Search for the cell housing the specified text and yield its [X, Y] center coordinate. 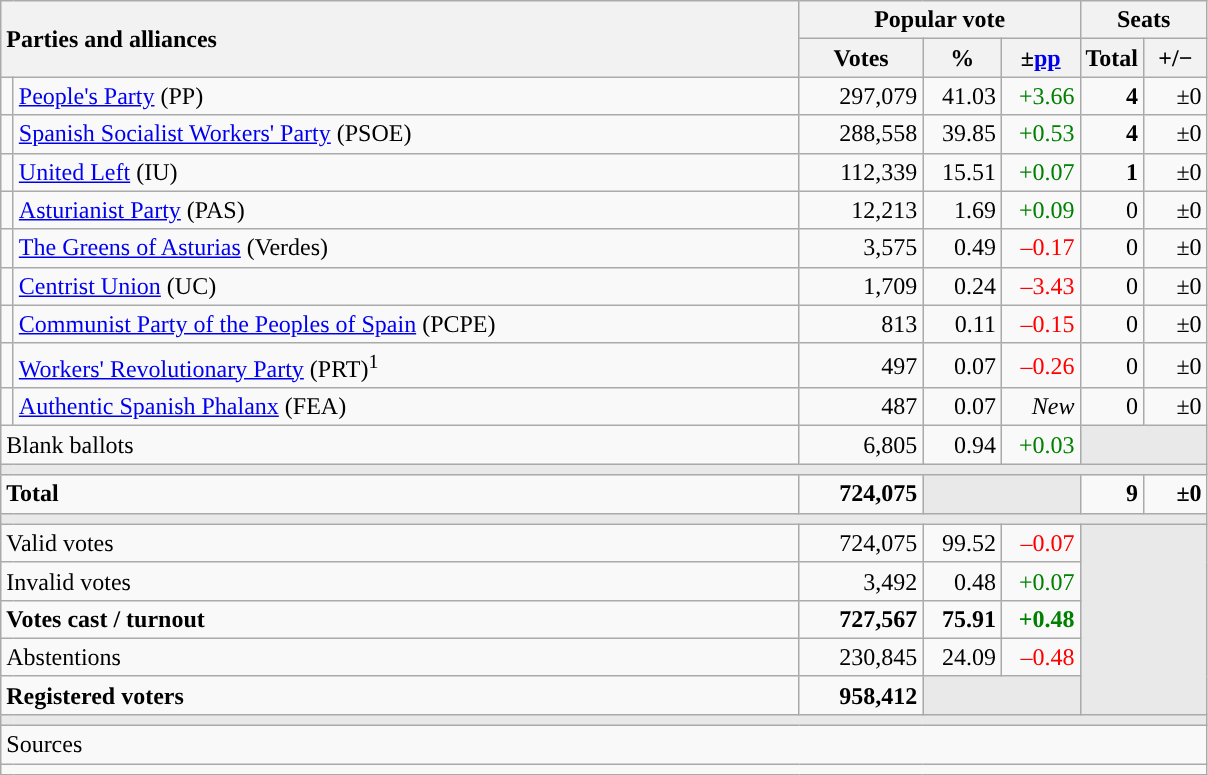
+3.66 [1040, 96]
0.48 [962, 581]
People's Party (PP) [406, 96]
15.51 [962, 172]
Workers' Revolutionary Party (PRT)1 [406, 366]
288,558 [861, 134]
99.52 [962, 543]
Asturianist Party (PAS) [406, 210]
297,079 [861, 96]
Votes [861, 58]
112,339 [861, 172]
497 [861, 366]
Communist Party of the Peoples of Spain (PCPE) [406, 324]
–0.17 [1040, 248]
+0.09 [1040, 210]
Invalid votes [400, 581]
Valid votes [400, 543]
Popular vote [940, 20]
–0.15 [1040, 324]
+0.03 [1040, 445]
Votes cast / turnout [400, 619]
+0.48 [1040, 619]
–0.07 [1040, 543]
9 [1112, 494]
727,567 [861, 619]
+/− [1176, 58]
0.49 [962, 248]
–3.43 [1040, 286]
24.09 [962, 657]
Registered voters [400, 695]
Parties and alliances [400, 39]
Blank ballots [400, 445]
1,709 [861, 286]
487 [861, 407]
–0.48 [1040, 657]
958,412 [861, 695]
6,805 [861, 445]
0.11 [962, 324]
Seats [1144, 20]
% [962, 58]
813 [861, 324]
3,492 [861, 581]
12,213 [861, 210]
0.94 [962, 445]
New [1040, 407]
0.24 [962, 286]
Sources [604, 745]
Abstentions [400, 657]
Spanish Socialist Workers' Party (PSOE) [406, 134]
+0.53 [1040, 134]
United Left (IU) [406, 172]
75.91 [962, 619]
3,575 [861, 248]
230,845 [861, 657]
±pp [1040, 58]
1 [1112, 172]
41.03 [962, 96]
Authentic Spanish Phalanx (FEA) [406, 407]
Centrist Union (UC) [406, 286]
–0.26 [1040, 366]
39.85 [962, 134]
The Greens of Asturias (Verdes) [406, 248]
1.69 [962, 210]
